Scan for the cell matching the given text and deliver its (X, Y) coordinate at center. 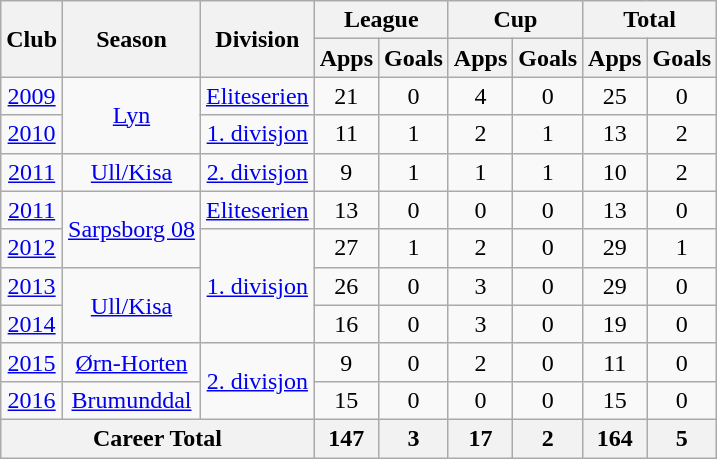
17 (480, 438)
25 (615, 96)
2013 (32, 286)
Career Total (158, 438)
Club (32, 39)
League (381, 20)
Brumunddal (132, 400)
Total (650, 20)
2009 (32, 96)
Cup (515, 20)
2010 (32, 134)
164 (615, 438)
2014 (32, 324)
27 (346, 248)
21 (346, 96)
147 (346, 438)
Season (132, 39)
5 (682, 438)
26 (346, 286)
16 (346, 324)
4 (480, 96)
Ørn-Horten (132, 362)
Division (257, 39)
2016 (32, 400)
10 (615, 172)
19 (615, 324)
Sarpsborg 08 (132, 229)
2012 (32, 248)
Lyn (132, 115)
2015 (32, 362)
